Provide the (X, Y) coordinate of the cell's center where the given text is located.  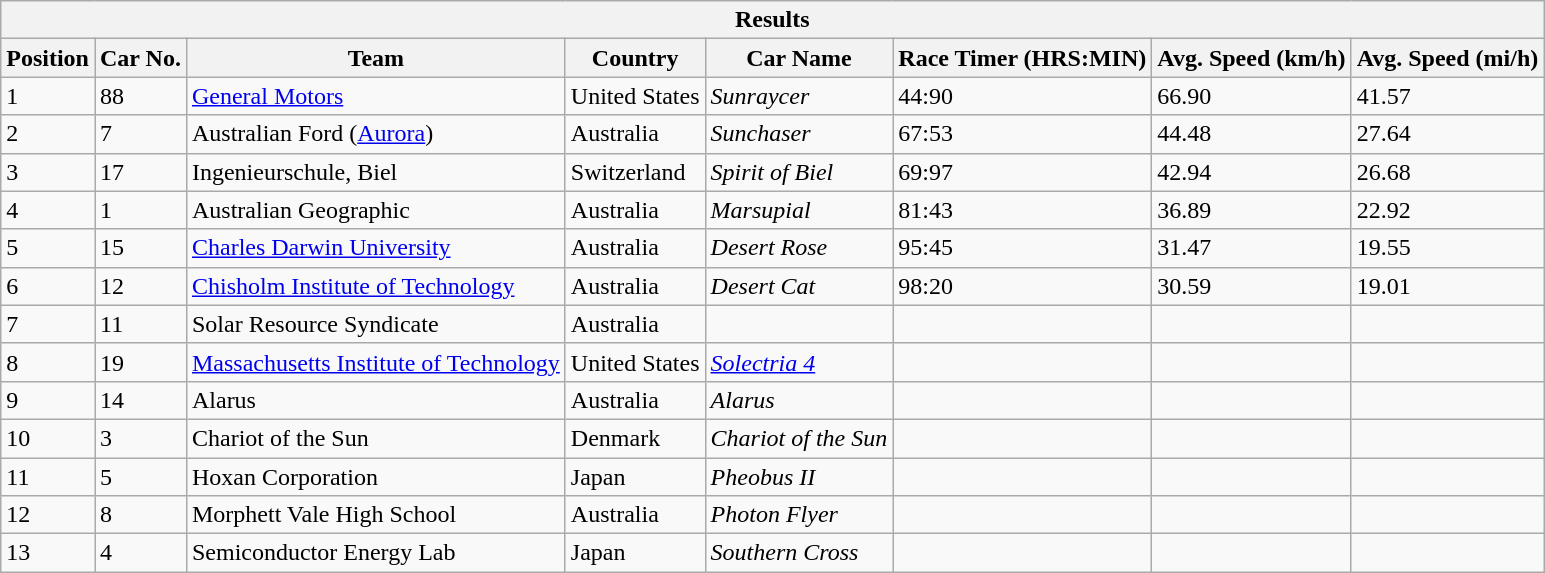
Race Timer (HRS:MIN) (1022, 58)
42.94 (1252, 172)
Car Name (799, 58)
Semiconductor Energy Lab (376, 553)
Massachusetts Institute of Technology (376, 362)
98:20 (1022, 286)
Avg. Speed (km/h) (1252, 58)
Sunraycer (799, 96)
95:45 (1022, 248)
26.68 (1448, 172)
19 (140, 362)
19.01 (1448, 286)
14 (140, 400)
13 (48, 553)
Desert Rose (799, 248)
88 (140, 96)
41.57 (1448, 96)
Australian Ford (Aurora) (376, 134)
Hoxan Corporation (376, 477)
Desert Cat (799, 286)
81:43 (1022, 210)
Marsupial (799, 210)
69:97 (1022, 172)
Switzerland (635, 172)
22.92 (1448, 210)
Australian Geographic (376, 210)
19.55 (1448, 248)
Charles Darwin University (376, 248)
44.48 (1252, 134)
Solectria 4 (799, 362)
31.47 (1252, 248)
10 (48, 438)
Ingenieurschule, Biel (376, 172)
15 (140, 248)
Chisholm Institute of Technology (376, 286)
2 (48, 134)
Pheobus II (799, 477)
Solar Resource Syndicate (376, 324)
Denmark (635, 438)
Country (635, 58)
Photon Flyer (799, 515)
66.90 (1252, 96)
Southern Cross (799, 553)
44:90 (1022, 96)
67:53 (1022, 134)
36.89 (1252, 210)
6 (48, 286)
Results (772, 20)
General Motors (376, 96)
Morphett Vale High School (376, 515)
Car No. (140, 58)
9 (48, 400)
Team (376, 58)
Spirit of Biel (799, 172)
27.64 (1448, 134)
17 (140, 172)
Sunchaser (799, 134)
30.59 (1252, 286)
Position (48, 58)
Avg. Speed (mi/h) (1448, 58)
